Detect which cell encompasses the target text, then output its (X, Y) center coordinate. 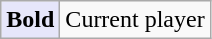
Bold (30, 20)
Current player (135, 20)
